Output the [X, Y] coordinate of the center of the cell containing the given text.  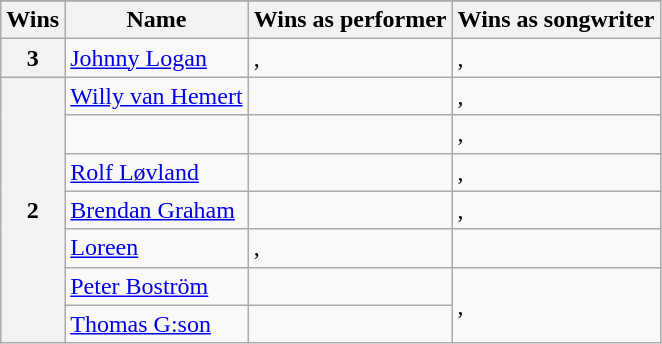
Johnny Logan [156, 58]
Thomas G:son [156, 324]
Wins [33, 20]
Brendan Graham [156, 210]
Rolf Løvland [156, 172]
Peter Boström [156, 286]
Wins as performer [350, 20]
3 [33, 58]
Willy van Hemert [156, 96]
2 [33, 210]
Loreen [156, 248]
Name [156, 20]
Wins as songwriter [556, 20]
